Capture the cell that displays the provided text and extract its (X, Y) central coordinate. 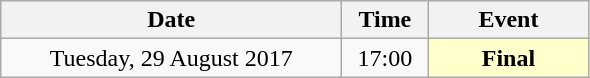
Date (172, 20)
Tuesday, 29 August 2017 (172, 58)
17:00 (385, 58)
Time (385, 20)
Final (508, 58)
Event (508, 20)
